Scan for the cell matching the given text and deliver its (x, y) coordinate at center. 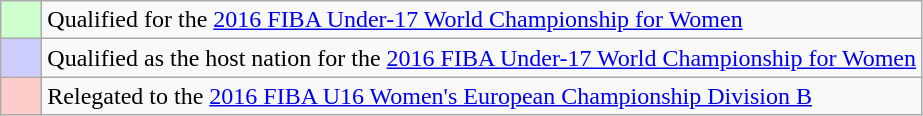
Qualified for the 2016 FIBA Under-17 World Championship for Women (482, 20)
Qualified as the host nation for the 2016 FIBA Under-17 World Championship for Women (482, 58)
Relegated to the 2016 FIBA U16 Women's European Championship Division B (482, 96)
